Capture the cell that displays the provided text and extract its [X, Y] central coordinate. 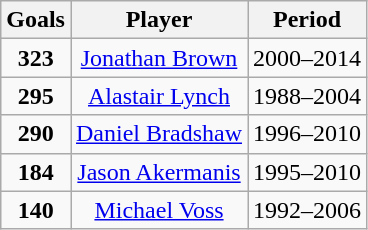
1992–2006 [308, 210]
Jason Akermanis [158, 172]
1996–2010 [308, 134]
Player [158, 20]
323 [36, 58]
140 [36, 210]
1995–2010 [308, 172]
295 [36, 96]
Daniel Bradshaw [158, 134]
1988–2004 [308, 96]
290 [36, 134]
Goals [36, 20]
184 [36, 172]
Period [308, 20]
Alastair Lynch [158, 96]
Michael Voss [158, 210]
Jonathan Brown [158, 58]
2000–2014 [308, 58]
